Scan for the cell matching the given text and deliver its (X, Y) coordinate at center. 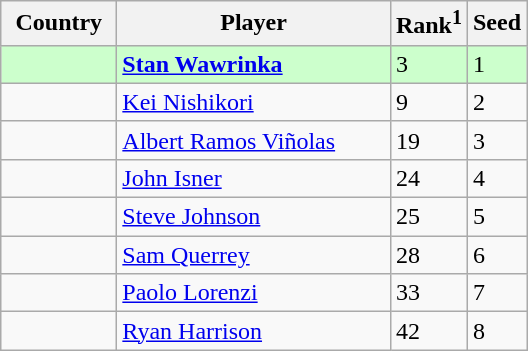
Player (254, 24)
Seed (496, 24)
42 (428, 331)
7 (496, 293)
Country (59, 24)
2 (496, 102)
Steve Johnson (254, 217)
1 (496, 64)
Paolo Lorenzi (254, 293)
25 (428, 217)
Kei Nishikori (254, 102)
Ryan Harrison (254, 331)
John Isner (254, 178)
33 (428, 293)
Stan Wawrinka (254, 64)
8 (496, 331)
24 (428, 178)
28 (428, 255)
6 (496, 255)
Sam Querrey (254, 255)
4 (496, 178)
5 (496, 217)
Albert Ramos Viñolas (254, 140)
19 (428, 140)
Rank1 (428, 24)
9 (428, 102)
